Search for the cell housing the specified text and yield its [x, y] center coordinate. 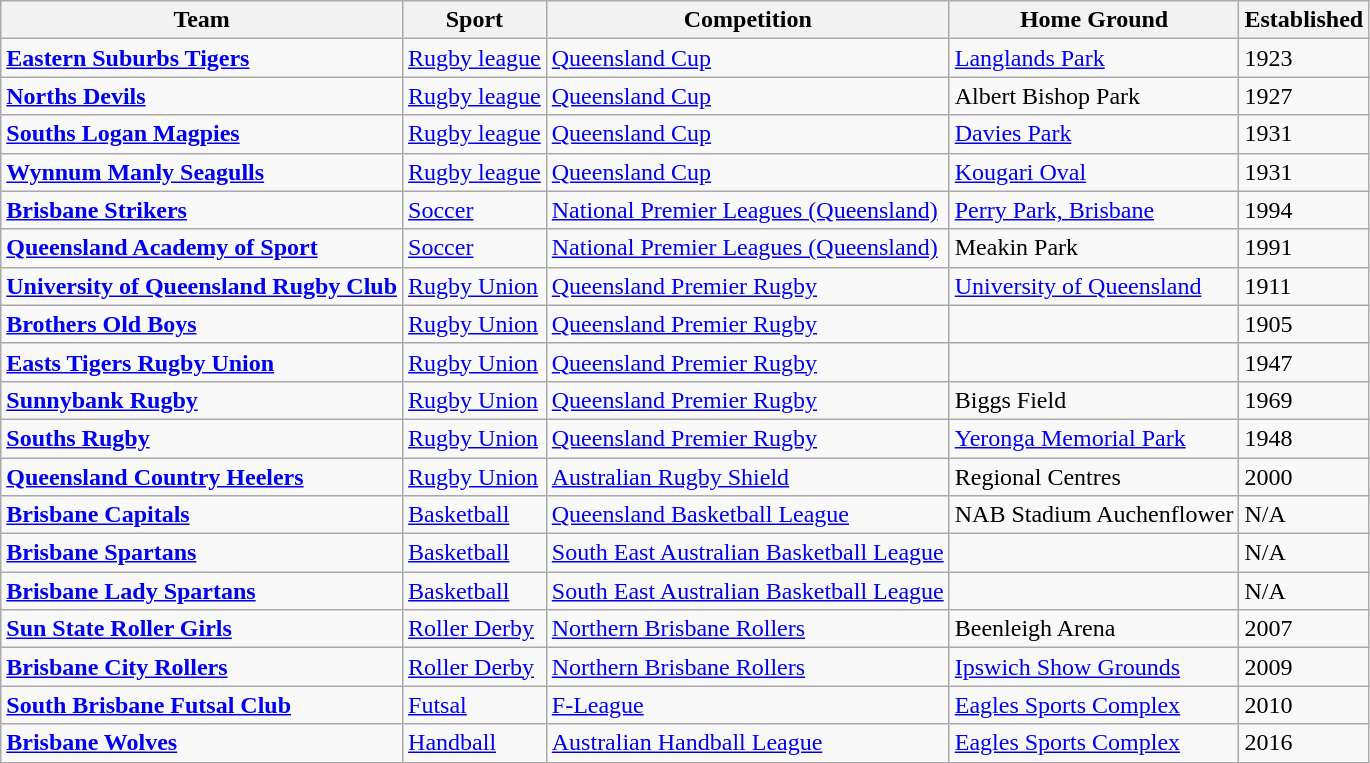
Ipswich Show Grounds [1094, 667]
Australian Rugby Shield [748, 477]
2007 [1304, 629]
2000 [1304, 477]
Regional Centres [1094, 477]
1969 [1304, 400]
Souths Logan Magpies [202, 134]
1994 [1304, 210]
1927 [1304, 96]
Brisbane Spartans [202, 553]
Brisbane Strikers [202, 210]
2010 [1304, 705]
Perry Park, Brisbane [1094, 210]
Competition [748, 20]
NAB Stadium Auchenflower [1094, 515]
2009 [1304, 667]
Brisbane City Rollers [202, 667]
Brisbane Wolves [202, 743]
2016 [1304, 743]
Queensland Academy of Sport [202, 248]
Sunnybank Rugby [202, 400]
Team [202, 20]
Wynnum Manly Seagulls [202, 172]
Queensland Country Heelers [202, 477]
Brothers Old Boys [202, 324]
Home Ground [1094, 20]
Albert Bishop Park [1094, 96]
Brisbane Lady Spartans [202, 591]
Eastern Suburbs Tigers [202, 58]
F-League [748, 705]
Norths Devils [202, 96]
1991 [1304, 248]
University of Queensland [1094, 286]
1947 [1304, 362]
Langlands Park [1094, 58]
Beenleigh Arena [1094, 629]
Sport [475, 20]
1948 [1304, 438]
Yeronga Memorial Park [1094, 438]
Souths Rugby [202, 438]
University of Queensland Rugby Club [202, 286]
Kougari Oval [1094, 172]
Sun State Roller Girls [202, 629]
Queensland Basketball League [748, 515]
Biggs Field [1094, 400]
South Brisbane Futsal Club [202, 705]
1911 [1304, 286]
Australian Handball League [748, 743]
Davies Park [1094, 134]
Futsal [475, 705]
1905 [1304, 324]
Handball [475, 743]
Established [1304, 20]
1923 [1304, 58]
Brisbane Capitals [202, 515]
Easts Tigers Rugby Union [202, 362]
Meakin Park [1094, 248]
